Determine the [X, Y] coordinate at the center of the cell enclosing the given text.  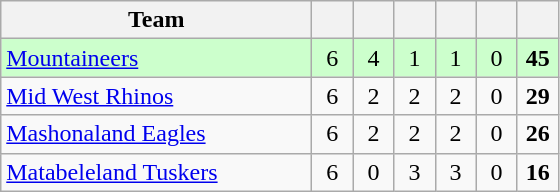
4 [374, 58]
Mashonaland Eagles [156, 134]
Mid West Rhinos [156, 96]
29 [538, 96]
16 [538, 172]
Mountaineers [156, 58]
45 [538, 58]
Team [156, 20]
Matabeleland Tuskers [156, 172]
26 [538, 134]
